Find where the given text appears and provide that cell's center as [x, y] coordinate. 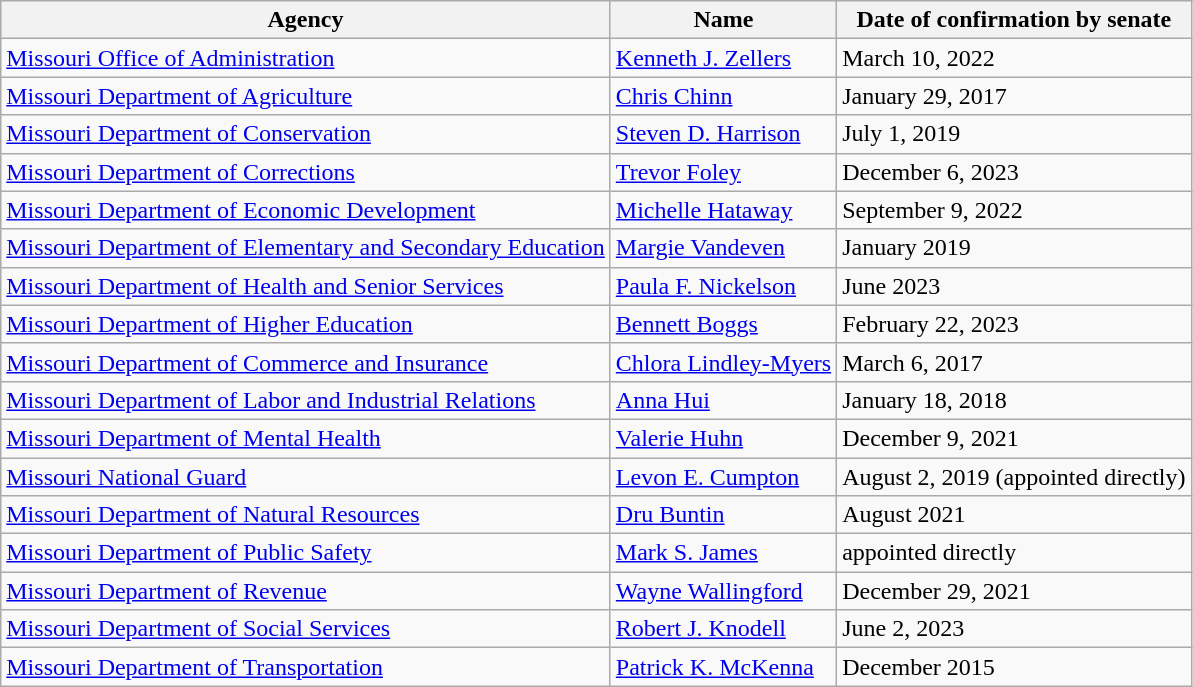
Levon E. Cumpton [723, 477]
Steven D. Harrison [723, 134]
Patrick K. McKenna [723, 667]
Missouri Department of Transportation [306, 667]
Date of confirmation by senate [1014, 20]
March 10, 2022 [1014, 58]
Missouri National Guard [306, 477]
January 18, 2018 [1014, 400]
Kenneth J. Zellers [723, 58]
Missouri Department of Public Safety [306, 553]
Missouri Office of Administration [306, 58]
Missouri Department of Labor and Industrial Relations [306, 400]
Missouri Department of Health and Senior Services [306, 286]
December 2015 [1014, 667]
Missouri Department of Social Services [306, 629]
Missouri Department of Agriculture [306, 96]
Missouri Department of Corrections [306, 172]
June 2023 [1014, 286]
Valerie Huhn [723, 438]
Chris Chinn [723, 96]
Missouri Department of Mental Health [306, 438]
Robert J. Knodell [723, 629]
Paula F. Nickelson [723, 286]
Missouri Department of Economic Development [306, 210]
July 1, 2019 [1014, 134]
December 9, 2021 [1014, 438]
January 2019 [1014, 248]
January 29, 2017 [1014, 96]
Missouri Department of Revenue [306, 591]
Michelle Hataway [723, 210]
Dru Buntin [723, 515]
Wayne Wallingford [723, 591]
Trevor Foley [723, 172]
appointed directly [1014, 553]
Missouri Department of Elementary and Secondary Education [306, 248]
Anna Hui [723, 400]
Missouri Department of Commerce and Insurance [306, 362]
September 9, 2022 [1014, 210]
June 2, 2023 [1014, 629]
Bennett Boggs [723, 324]
December 6, 2023 [1014, 172]
Missouri Department of Conservation [306, 134]
Missouri Department of Higher Education [306, 324]
March 6, 2017 [1014, 362]
August 2021 [1014, 515]
August 2, 2019 (appointed directly) [1014, 477]
February 22, 2023 [1014, 324]
Mark S. James [723, 553]
December 29, 2021 [1014, 591]
Margie Vandeven [723, 248]
Name [723, 20]
Missouri Department of Natural Resources [306, 515]
Agency [306, 20]
Chlora Lindley-Myers [723, 362]
